Search for the cell housing the specified text and yield its [x, y] center coordinate. 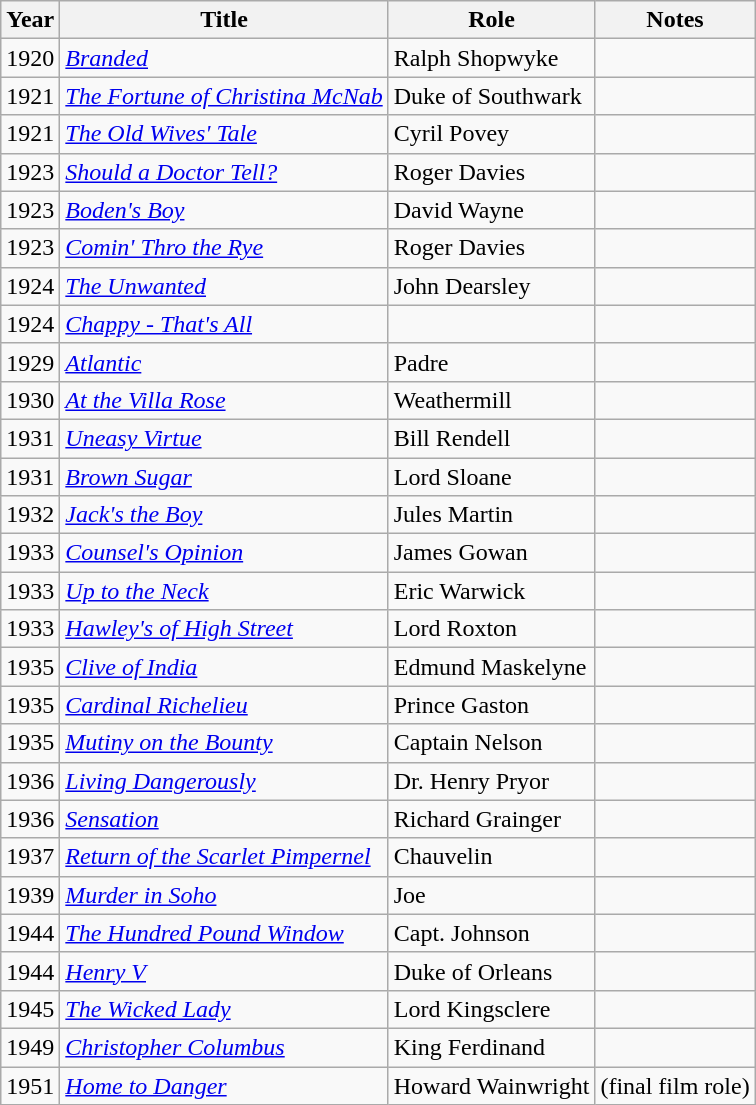
Atlantic [224, 362]
The Old Wives' Tale [224, 134]
Brown Sugar [224, 477]
1920 [30, 58]
1949 [30, 1047]
Counsel's Opinion [224, 553]
Duke of Southwark [492, 96]
Jules Martin [492, 515]
Dr. Henry Pryor [492, 781]
Up to the Neck [224, 591]
Richard Grainger [492, 819]
Prince Gaston [492, 705]
Comin' Thro the Rye [224, 248]
Capt. Johnson [492, 933]
1951 [30, 1085]
Captain Nelson [492, 743]
Branded [224, 58]
At the Villa Rose [224, 400]
1939 [30, 895]
Christopher Columbus [224, 1047]
Role [492, 20]
John Dearsley [492, 286]
The Wicked Lady [224, 1009]
Notes [675, 20]
Lord Roxton [492, 629]
1930 [30, 400]
Hawley's of High Street [224, 629]
Lord Sloane [492, 477]
David Wayne [492, 210]
Clive of India [224, 667]
James Gowan [492, 553]
Title [224, 20]
(final film role) [675, 1085]
Edmund Maskelyne [492, 667]
Henry V [224, 971]
Lord Kingsclere [492, 1009]
Uneasy Virtue [224, 438]
Jack's the Boy [224, 515]
1929 [30, 362]
Cyril Povey [492, 134]
Mutiny on the Bounty [224, 743]
1932 [30, 515]
Duke of Orleans [492, 971]
The Fortune of Christina McNab [224, 96]
Sensation [224, 819]
Boden's Boy [224, 210]
Padre [492, 362]
King Ferdinand [492, 1047]
Living Dangerously [224, 781]
Ralph Shopwyke [492, 58]
Return of the Scarlet Pimpernel [224, 857]
Home to Danger [224, 1085]
1945 [30, 1009]
Joe [492, 895]
The Unwanted [224, 286]
Howard Wainwright [492, 1085]
The Hundred Pound Window [224, 933]
Eric Warwick [492, 591]
Cardinal Richelieu [224, 705]
1937 [30, 857]
Year [30, 20]
Chauvelin [492, 857]
Weathermill [492, 400]
Bill Rendell [492, 438]
Chappy - That's All [224, 324]
Should a Doctor Tell? [224, 172]
Murder in Soho [224, 895]
